Scan for the cell matching the given text and deliver its [X, Y] coordinate at center. 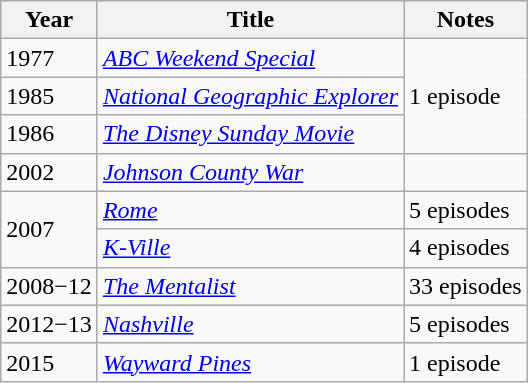
ABC Weekend Special [250, 58]
Title [250, 20]
The Mentalist [250, 286]
K-Ville [250, 248]
The Disney Sunday Movie [250, 134]
Year [50, 20]
2002 [50, 172]
1985 [50, 96]
National Geographic Explorer [250, 96]
33 episodes [466, 286]
1986 [50, 134]
4 episodes [466, 248]
Wayward Pines [250, 362]
Johnson County War [250, 172]
2007 [50, 229]
Rome [250, 210]
Nashville [250, 324]
1977 [50, 58]
Notes [466, 20]
2008−12 [50, 286]
2012−13 [50, 324]
2015 [50, 362]
